Pinpoint the cell where the given text exists, returning its (X, Y) midpoint coordinate. 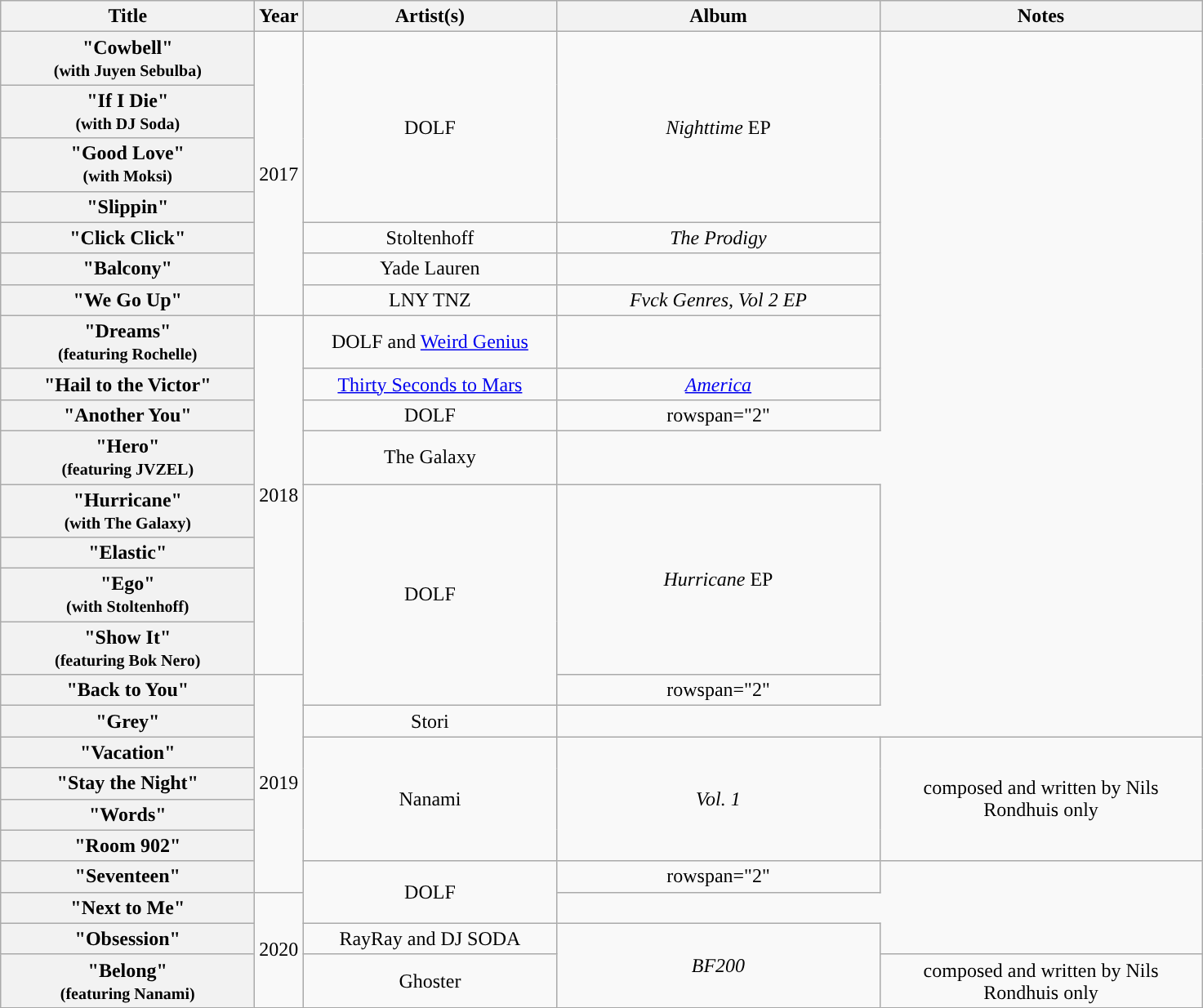
Thirty Seconds to Mars (430, 384)
Hurricane EP (719, 578)
2020 (279, 949)
LNY TNZ (430, 300)
"Elastic" (127, 553)
"Hurricane"(with The Galaxy) (127, 510)
Title (127, 16)
"Cowbell"(with Juyen Sebulba) (127, 59)
2018 (279, 495)
Year (279, 16)
Notes (1040, 16)
"Room 902" (127, 845)
"Slippin" (127, 207)
"Click Click" (127, 238)
"Ego"(with Stoltenhoff) (127, 595)
Nighttime EP (719, 127)
"Obsession" (127, 939)
"Vacation" (127, 752)
"Another You" (127, 415)
"Grey" (127, 721)
"Hero"(featuring JVZEL) (127, 457)
America (719, 384)
BF200 (719, 966)
Yade Lauren (430, 269)
The Galaxy (430, 457)
"Seventeen" (127, 876)
DOLF and Weird Genius (430, 341)
"Hail to the Victor" (127, 384)
2017 (279, 173)
2019 (279, 783)
Fvck Genres, Vol 2 EP (719, 300)
Stori (430, 721)
"We Go Up" (127, 300)
"Stay the Night" (127, 783)
Album (719, 16)
"Balcony" (127, 269)
"Words" (127, 814)
"Show It"(featuring Bok Nero) (127, 649)
"Next to Me" (127, 908)
"Belong"(featuring Nanami) (127, 980)
"Back to You" (127, 690)
Stoltenhoff (430, 238)
"Dreams"(featuring Rochelle) (127, 341)
Nanami (430, 799)
Vol. 1 (719, 799)
"If I Die"(with DJ Soda) (127, 111)
Ghoster (430, 980)
RayRay and DJ SODA (430, 939)
Artist(s) (430, 16)
The Prodigy (719, 238)
"Good Love"(with Moksi) (127, 165)
